From the cell containing the given text, extract its center point as [X, Y] coordinate. 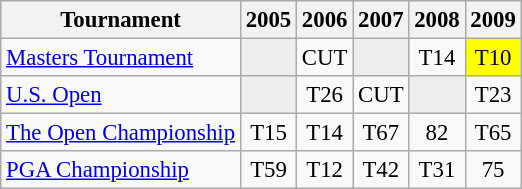
2008 [437, 20]
2005 [268, 20]
T15 [268, 133]
T31 [437, 170]
82 [437, 133]
T10 [493, 58]
T23 [493, 95]
Masters Tournament [121, 58]
2009 [493, 20]
T42 [381, 170]
T67 [381, 133]
2006 [325, 20]
Tournament [121, 20]
T65 [493, 133]
T59 [268, 170]
U.S. Open [121, 95]
2007 [381, 20]
75 [493, 170]
T12 [325, 170]
PGA Championship [121, 170]
T26 [325, 95]
The Open Championship [121, 133]
